Provide the (X, Y) coordinate of the cell's center where the given text is located.  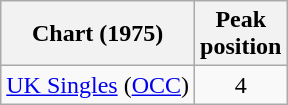
4 (241, 85)
UK Singles (OCC) (98, 85)
Chart (1975) (98, 34)
Peakposition (241, 34)
